Determine the [x, y] coordinate at the center of the cell enclosing the given text.  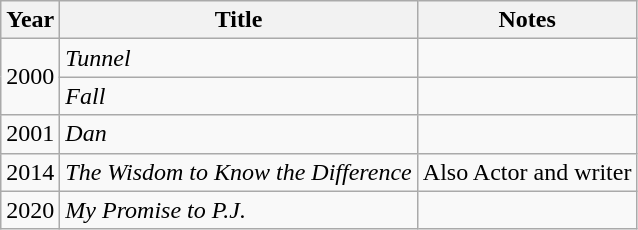
Year [30, 20]
My Promise to P.J. [238, 210]
Title [238, 20]
Also Actor and writer [527, 172]
Fall [238, 96]
Dan [238, 134]
Notes [527, 20]
The Wisdom to Know the Difference [238, 172]
2014 [30, 172]
Tunnel [238, 58]
2000 [30, 77]
2001 [30, 134]
2020 [30, 210]
